Return the [x, y] coordinate for the center point of the cell that contains the specified text.  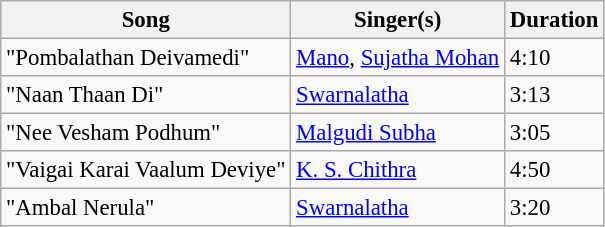
Singer(s) [398, 20]
Song [146, 20]
Malgudi Subha [398, 133]
3:20 [554, 208]
3:13 [554, 95]
K. S. Chithra [398, 170]
4:10 [554, 58]
3:05 [554, 133]
"Naan Thaan Di" [146, 95]
"Pombalathan Deivamedi" [146, 58]
Duration [554, 20]
Mano, Sujatha Mohan [398, 58]
"Ambal Nerula" [146, 208]
"Vaigai Karai Vaalum Deviye" [146, 170]
"Nee Vesham Podhum" [146, 133]
4:50 [554, 170]
